Determine the [x, y] coordinate at the center of the cell enclosing the given text.  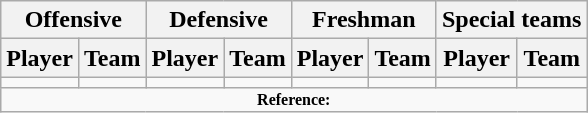
Freshman [364, 20]
Reference: [294, 100]
Defensive [218, 20]
Offensive [74, 20]
Special teams [511, 20]
